Provide the [x, y] coordinate of the cell's center where the given text is located.  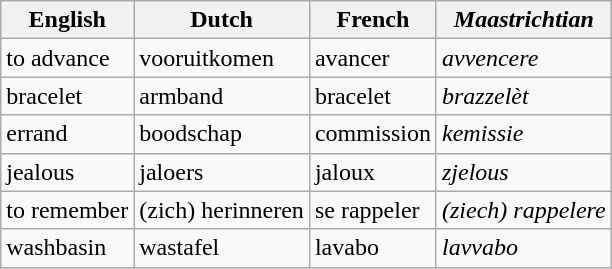
avvencere [524, 58]
vooruitkomen [222, 58]
errand [68, 134]
commission [372, 134]
brazzelèt [524, 96]
avancer [372, 58]
lavabo [372, 248]
wastafel [222, 248]
kemissie [524, 134]
zjelous [524, 172]
(ziech) rappelere [524, 210]
se rappeler [372, 210]
to advance [68, 58]
jealous [68, 172]
Maastrichtian [524, 20]
lavvabo [524, 248]
French [372, 20]
boodschap [222, 134]
washbasin [68, 248]
jaloux [372, 172]
jaloers [222, 172]
English [68, 20]
Dutch [222, 20]
armband [222, 96]
to remember [68, 210]
(zich) herinneren [222, 210]
